Capture the cell that displays the provided text and extract its (x, y) central coordinate. 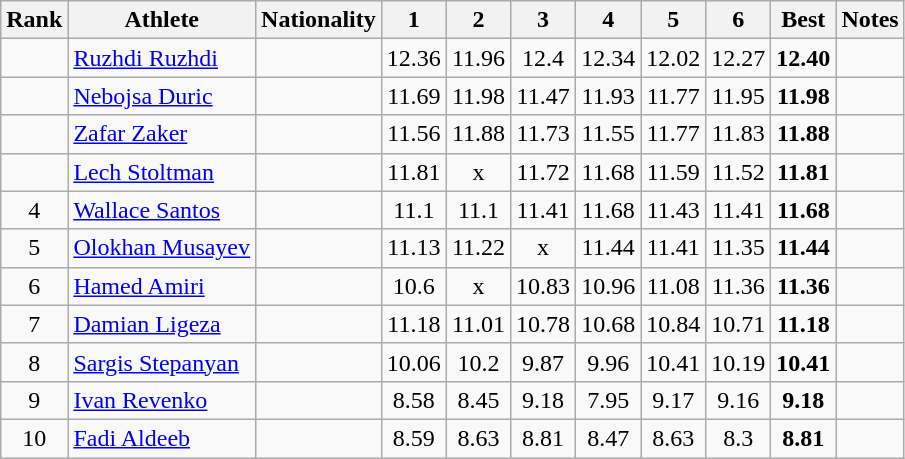
11.13 (414, 248)
9 (34, 400)
7.95 (608, 400)
10.19 (738, 362)
12.40 (804, 58)
Nebojsa Duric (162, 96)
11.01 (478, 324)
9.16 (738, 400)
Sargis Stepanyan (162, 362)
11.52 (738, 172)
12.36 (414, 58)
10.96 (608, 286)
11.72 (544, 172)
8.45 (478, 400)
9.17 (674, 400)
10.83 (544, 286)
7 (34, 324)
12.4 (544, 58)
10.6 (414, 286)
10.2 (478, 362)
11.35 (738, 248)
Hamed Amiri (162, 286)
12.27 (738, 58)
Rank (34, 20)
Best (804, 20)
Lech Stoltman (162, 172)
11.43 (674, 210)
1 (414, 20)
11.55 (608, 134)
8.58 (414, 400)
8 (34, 362)
10.71 (738, 324)
10.06 (414, 362)
Ivan Revenko (162, 400)
11.08 (674, 286)
10.78 (544, 324)
Damian Ligeza (162, 324)
3 (544, 20)
Fadi Aldeeb (162, 438)
11.73 (544, 134)
Wallace Santos (162, 210)
11.69 (414, 96)
10 (34, 438)
8.3 (738, 438)
2 (478, 20)
10.68 (608, 324)
Athlete (162, 20)
12.02 (674, 58)
9.96 (608, 362)
8.59 (414, 438)
11.59 (674, 172)
11.56 (414, 134)
Zafar Zaker (162, 134)
11.22 (478, 248)
Olokhan Musayev (162, 248)
11.96 (478, 58)
11.95 (738, 96)
9.87 (544, 362)
Ruzhdi Ruzhdi (162, 58)
10.84 (674, 324)
Notes (870, 20)
12.34 (608, 58)
11.83 (738, 134)
11.47 (544, 96)
8.47 (608, 438)
11.93 (608, 96)
Nationality (319, 20)
